Pinpoint the cell where the given text exists, returning its (X, Y) midpoint coordinate. 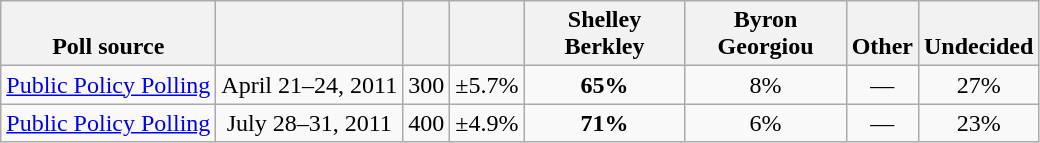
8% (766, 85)
Undecided (978, 34)
27% (978, 85)
Poll source (108, 34)
July 28–31, 2011 (310, 123)
ShelleyBerkley (604, 34)
300 (426, 85)
±5.7% (487, 85)
71% (604, 123)
Other (882, 34)
ByronGeorgiou (766, 34)
±4.9% (487, 123)
6% (766, 123)
23% (978, 123)
400 (426, 123)
65% (604, 85)
April 21–24, 2011 (310, 85)
